From the cell containing the given text, extract its center point as (x, y) coordinate. 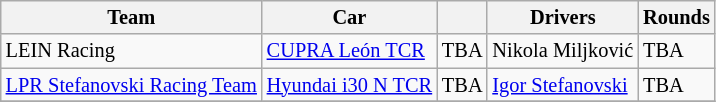
Igor Stefanovski (562, 85)
LPR Stefanovski Racing Team (132, 85)
Hyundai i30 N TCR (350, 85)
LEIN Racing (132, 51)
Team (132, 17)
CUPRA León TCR (350, 51)
Car (350, 17)
Drivers (562, 17)
Rounds (676, 17)
Nikola Miljković (562, 51)
